Search for the cell housing the specified text and yield its [X, Y] center coordinate. 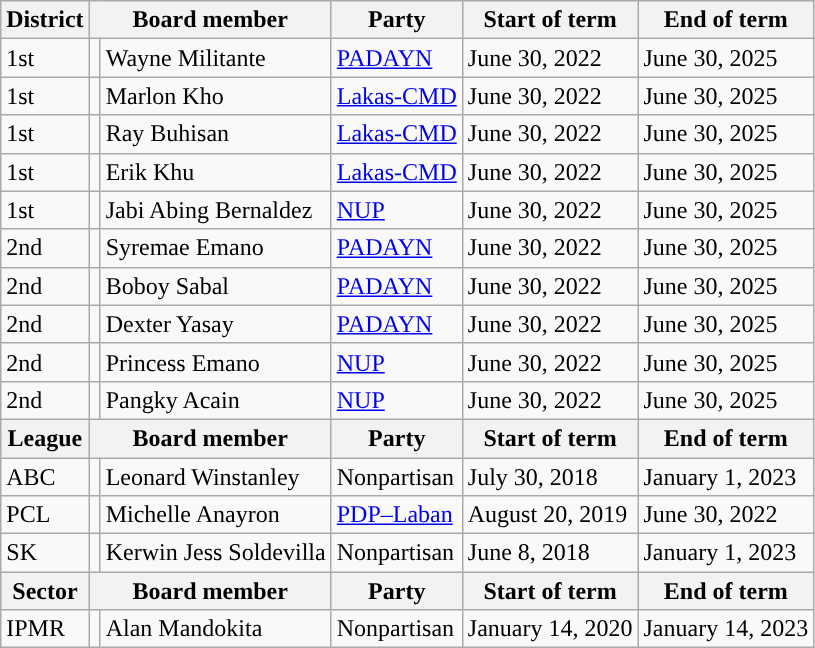
Pangky Acain [216, 400]
Alan Mandokita [216, 629]
January 14, 2023 [726, 629]
SK [45, 553]
Boboy Sabal [216, 286]
Syremae Emano [216, 248]
Erik Khu [216, 172]
June 8, 2018 [550, 553]
Marlon Kho [216, 96]
August 20, 2019 [550, 515]
Jabi Abing Bernaldez [216, 210]
Wayne Militante [216, 58]
Kerwin Jess Soldevilla [216, 553]
Leonard Winstanley [216, 477]
ABC [45, 477]
District [45, 20]
July 30, 2018 [550, 477]
Michelle Anayron [216, 515]
IPMR [45, 629]
Sector [45, 591]
PCL [45, 515]
PDP–Laban [396, 515]
Princess Emano [216, 362]
League [45, 438]
Ray Buhisan [216, 134]
January 14, 2020 [550, 629]
Dexter Yasay [216, 324]
